Return the [x, y] coordinate for the center point of the cell that contains the specified text.  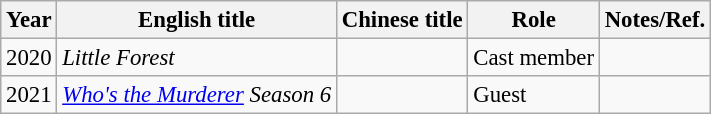
Who's the Murderer Season 6 [197, 95]
Role [534, 20]
Year [29, 20]
Cast member [534, 58]
2021 [29, 95]
Little Forest [197, 58]
2020 [29, 58]
Chinese title [402, 20]
Guest [534, 95]
Notes/Ref. [654, 20]
English title [197, 20]
